Pinpoint the cell where the given text exists, returning its [x, y] midpoint coordinate. 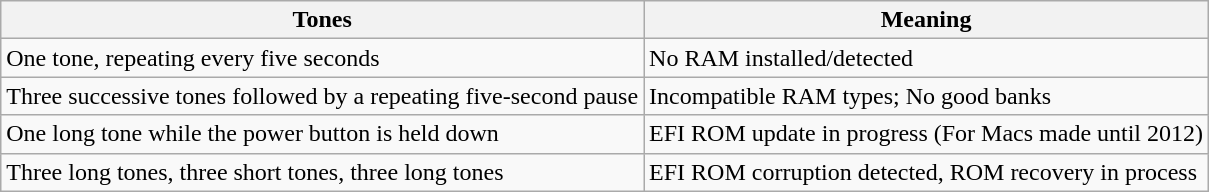
Meaning [926, 20]
Three long tones, three short tones, three long tones [322, 172]
One tone, repeating every five seconds [322, 58]
EFI ROM update in progress (For Macs made until 2012) [926, 134]
No RAM installed/detected [926, 58]
Tones [322, 20]
EFI ROM corruption detected, ROM recovery in process [926, 172]
Three successive tones followed by a repeating five-second pause [322, 96]
One long tone while the power button is held down [322, 134]
Incompatible RAM types; No good banks [926, 96]
